Return the [X, Y] coordinate for the center point of the cell that contains the specified text.  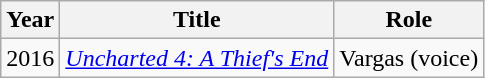
Year [30, 20]
Title [197, 20]
Role [409, 20]
Uncharted 4: A Thief's End [197, 58]
2016 [30, 58]
Vargas (voice) [409, 58]
